Identify which cell holds the provided text, then report its (X, Y) central coordinate. 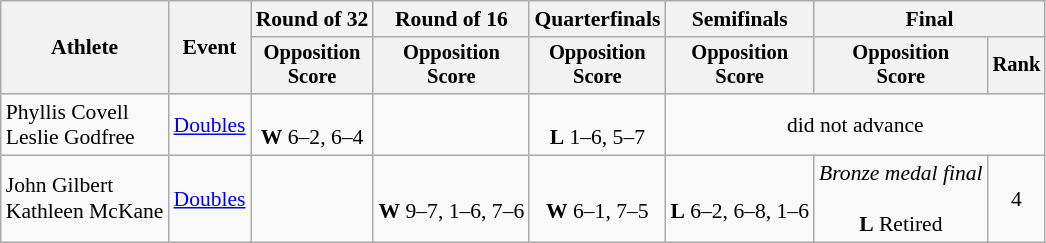
Semifinals (740, 19)
L 1–6, 5–7 (597, 124)
Bronze medal final L Retired (901, 200)
Athlete (85, 48)
Quarterfinals (597, 19)
W 6–1, 7–5 (597, 200)
Event (210, 48)
Final (930, 19)
did not advance (855, 124)
John Gilbert Kathleen McKane (85, 200)
4 (1017, 200)
W 9–7, 1–6, 7–6 (451, 200)
Round of 32 (312, 19)
Phyllis Covell Leslie Godfree (85, 124)
Rank (1017, 66)
Round of 16 (451, 19)
W 6–2, 6–4 (312, 124)
L 6–2, 6–8, 1–6 (740, 200)
